Pinpoint the cell where the given text exists, returning its [x, y] midpoint coordinate. 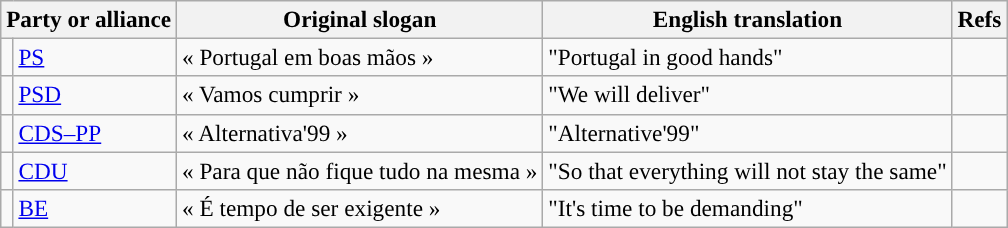
"We will deliver" [748, 95]
English translation [748, 19]
PSD [95, 95]
"Portugal in good hands" [748, 57]
CDS–PP [95, 133]
PS [95, 57]
"Alternative'99" [748, 133]
Refs [980, 19]
Party or alliance [89, 19]
CDU [95, 170]
« Vamos cumprir » [360, 95]
« Alternativa'99 » [360, 133]
« Para que não fique tudo na mesma » [360, 170]
« Portugal em boas mãos » [360, 57]
"It's time to be demanding" [748, 208]
BE [95, 208]
"So that everything will not stay the same" [748, 170]
« É tempo de ser exigente » [360, 208]
Original slogan [360, 19]
